For the text-containing cell, return its midpoint in (x, y) coordinate format. 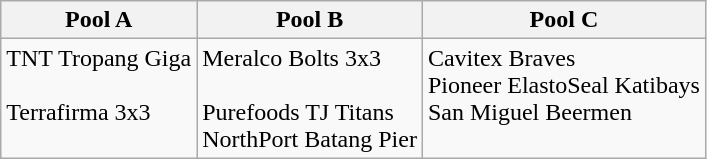
Pool C (564, 20)
TNT Tropang Giga Terrafirma 3x3 (99, 98)
Pool A (99, 20)
Cavitex Braves Pioneer ElastoSeal Katibays San Miguel Beermen (564, 98)
Pool B (310, 20)
Meralco Bolts 3x3 Purefoods TJ Titans NorthPort Batang Pier (310, 98)
